Determine the (X, Y) coordinate at the center of the cell enclosing the given text.  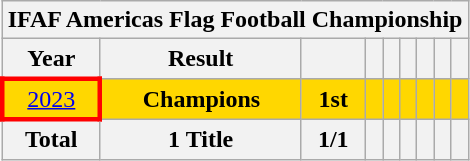
Year (51, 59)
1/1 (333, 139)
IFAF Americas Flag Football Championship (235, 20)
1st (333, 98)
Champions (200, 98)
2023 (51, 98)
1 Title (200, 139)
Result (200, 59)
Total (51, 139)
